Identify which cell holds the provided text, then report its (X, Y) central coordinate. 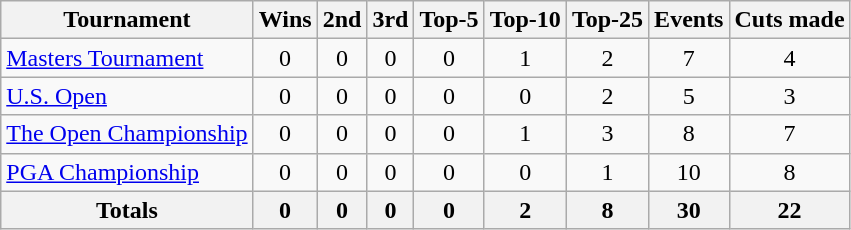
Masters Tournament (127, 58)
10 (689, 172)
4 (790, 58)
22 (790, 210)
The Open Championship (127, 134)
Top-5 (449, 20)
3rd (390, 20)
PGA Championship (127, 172)
Top-25 (607, 20)
Events (689, 20)
Top-10 (525, 20)
U.S. Open (127, 96)
Totals (127, 210)
2nd (342, 20)
Wins (285, 20)
30 (689, 210)
Tournament (127, 20)
Cuts made (790, 20)
5 (689, 96)
